Identify which cell holds the provided text, then report its [x, y] central coordinate. 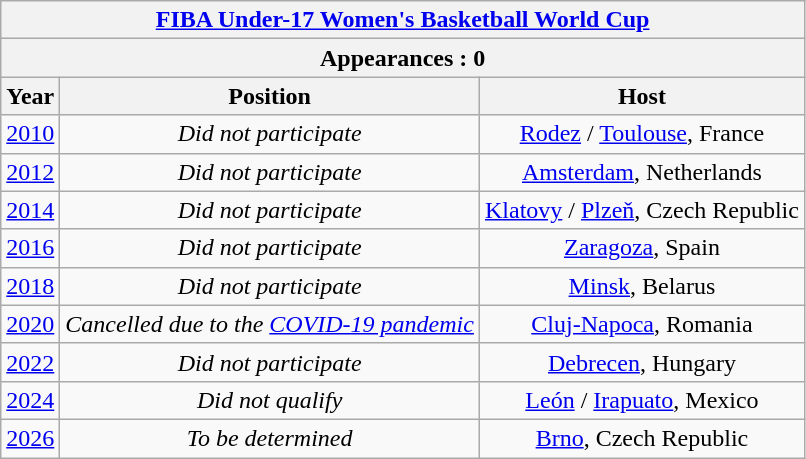
Host [642, 96]
2026 [30, 438]
2020 [30, 324]
Minsk, Belarus [642, 286]
Debrecen, Hungary [642, 362]
Rodez / Toulouse, France [642, 134]
2014 [30, 210]
2022 [30, 362]
Klatovy / Plzeň, Czech Republic [642, 210]
Zaragoza, Spain [642, 248]
Cancelled due to the COVID-19 pandemic [270, 324]
Cluj-Napoca, Romania [642, 324]
Appearances : 0 [403, 58]
2024 [30, 400]
FIBA Under-17 Women's Basketball World Cup [403, 20]
Year [30, 96]
Position [270, 96]
2016 [30, 248]
Did not qualify [270, 400]
Amsterdam, Netherlands [642, 172]
2012 [30, 172]
2010 [30, 134]
2018 [30, 286]
Brno, Czech Republic [642, 438]
León / Irapuato, Mexico [642, 400]
To be determined [270, 438]
